Search for the cell housing the specified text and yield its [X, Y] center coordinate. 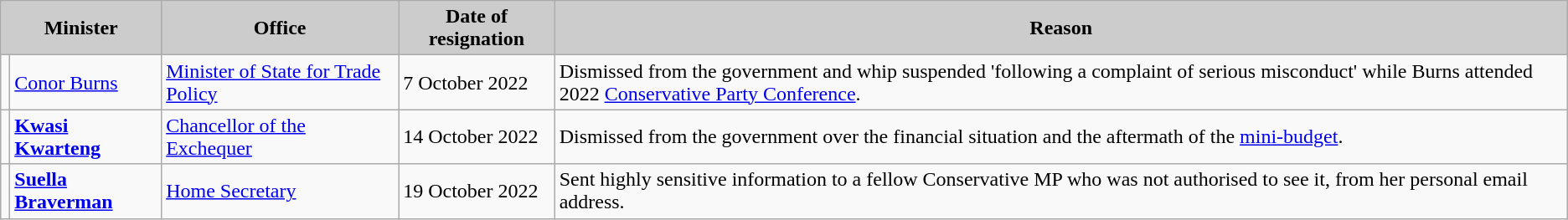
Sent highly sensitive information to a fellow Conservative MP who was not authorised to see it, from her personal email address. [1060, 191]
14 October 2022 [477, 137]
Dismissed from the government over the financial situation and the aftermath of the mini-budget. [1060, 137]
Chancellor of the Exchequer [280, 137]
Minister of State for Trade Policy [280, 82]
Kwasi Kwarteng [85, 137]
Conor Burns [85, 82]
7 October 2022 [477, 82]
Date of resignation [477, 28]
Reason [1060, 28]
Office [280, 28]
19 October 2022 [477, 191]
Home Secretary [280, 191]
Suella Braverman [85, 191]
Minister [81, 28]
